Determine the [x, y] coordinate at the center of the cell enclosing the given text.  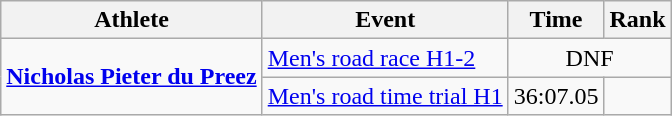
Rank [638, 20]
Time [556, 20]
Men's road race H1-2 [385, 58]
36:07.05 [556, 96]
DNF [590, 58]
Athlete [132, 20]
Men's road time trial H1 [385, 96]
Nicholas Pieter du Preez [132, 77]
Event [385, 20]
